Capture the cell that displays the provided text and extract its [X, Y] central coordinate. 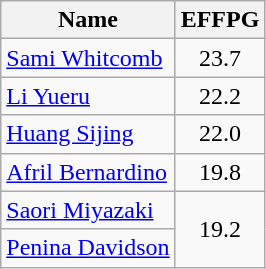
22.0 [220, 134]
Penina Davidson [88, 248]
Sami Whitcomb [88, 58]
EFFPG [220, 20]
Li Yueru [88, 96]
Huang Sijing [88, 134]
Name [88, 20]
22.2 [220, 96]
Afril Bernardino [88, 172]
Saori Miyazaki [88, 210]
19.8 [220, 172]
19.2 [220, 229]
23.7 [220, 58]
